Find where the given text appears and provide that cell's center as (X, Y) coordinate. 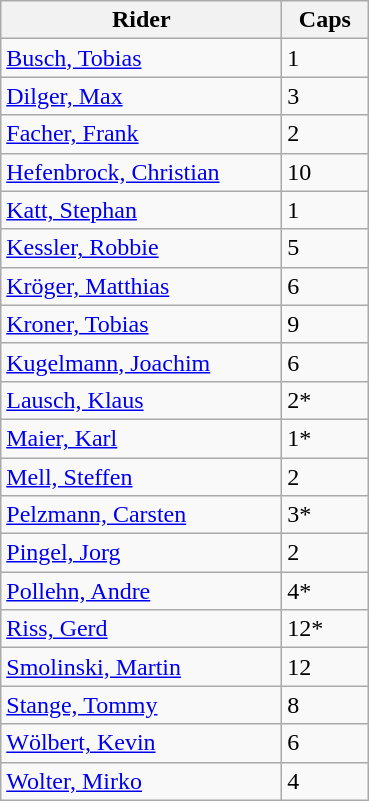
Pollehn, Andre (142, 591)
9 (325, 324)
Pingel, Jorg (142, 553)
Pelzmann, Carsten (142, 515)
Wölbert, Kevin (142, 743)
3 (325, 96)
Smolinski, Martin (142, 667)
Caps (325, 20)
Hefenbrock, Christian (142, 172)
Rider (142, 20)
4* (325, 591)
Facher, Frank (142, 134)
Busch, Tobias (142, 58)
12* (325, 629)
1* (325, 438)
Riss, Gerd (142, 629)
Wolter, Mirko (142, 781)
Dilger, Max (142, 96)
8 (325, 705)
Lausch, Klaus (142, 400)
4 (325, 781)
12 (325, 667)
Maier, Karl (142, 438)
3* (325, 515)
5 (325, 248)
Kessler, Robbie (142, 248)
Stange, Tommy (142, 705)
Kroner, Tobias (142, 324)
Kröger, Matthias (142, 286)
Mell, Steffen (142, 477)
2* (325, 400)
Kugelmann, Joachim (142, 362)
10 (325, 172)
Katt, Stephan (142, 210)
